Pinpoint the cell where the given text exists, returning its [x, y] midpoint coordinate. 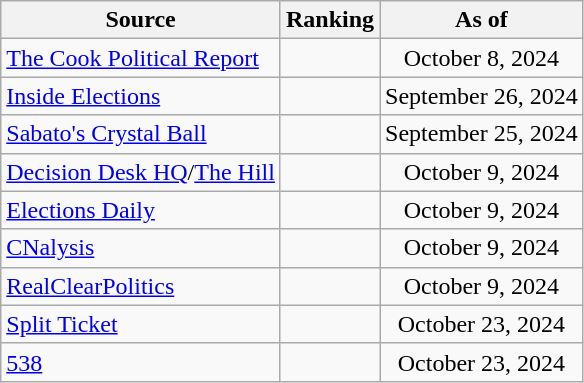
As of [482, 20]
Elections Daily [141, 210]
538 [141, 362]
October 8, 2024 [482, 58]
CNalysis [141, 248]
Ranking [330, 20]
September 25, 2024 [482, 134]
Decision Desk HQ/The Hill [141, 172]
September 26, 2024 [482, 96]
Inside Elections [141, 96]
Source [141, 20]
Split Ticket [141, 324]
The Cook Political Report [141, 58]
Sabato's Crystal Ball [141, 134]
RealClearPolitics [141, 286]
